For the text-containing cell, return its midpoint in [X, Y] coordinate format. 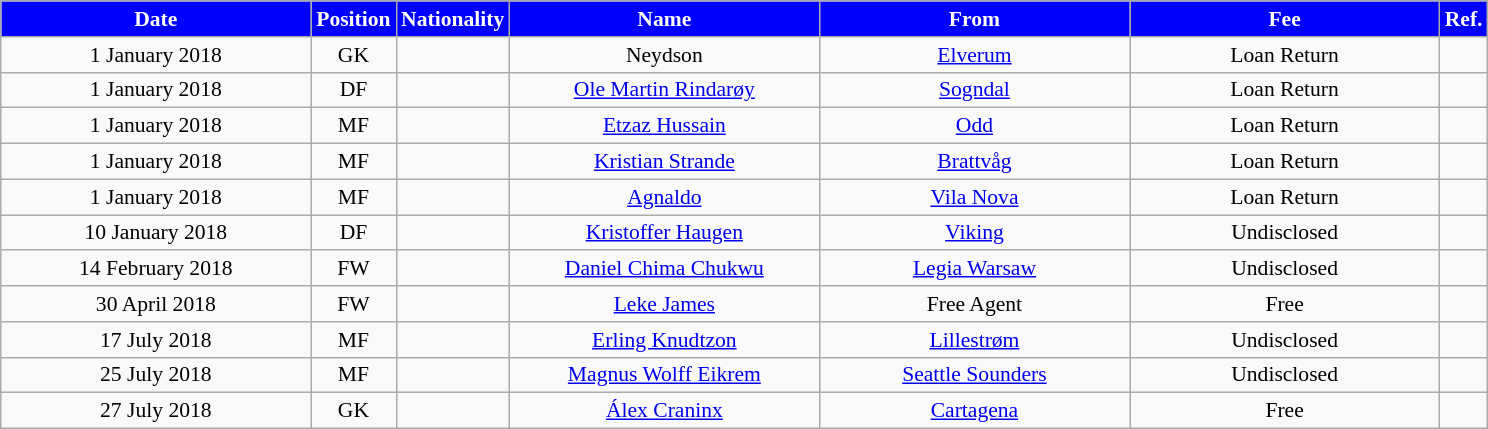
Kristian Strande [664, 162]
Lillestrøm [974, 340]
Sogndal [974, 90]
Fee [1285, 19]
Ref. [1464, 19]
Vila Nova [974, 197]
Etzaz Hussain [664, 126]
10 January 2018 [156, 233]
Agnaldo [664, 197]
Brattvåg [974, 162]
Seattle Sounders [974, 375]
Leke James [664, 304]
Álex Craninx [664, 411]
Odd [974, 126]
25 July 2018 [156, 375]
Date [156, 19]
Neydson [664, 55]
14 February 2018 [156, 269]
Elverum [974, 55]
Kristoffer Haugen [664, 233]
Viking [974, 233]
Position [354, 19]
Daniel Chima Chukwu [664, 269]
27 July 2018 [156, 411]
From [974, 19]
Erling Knudtzon [664, 340]
Cartagena [974, 411]
Free Agent [974, 304]
17 July 2018 [156, 340]
Ole Martin Rindarøy [664, 90]
Name [664, 19]
Magnus Wolff Eikrem [664, 375]
Legia Warsaw [974, 269]
30 April 2018 [156, 304]
Nationality [452, 19]
